From the cell containing the given text, extract its center point as [x, y] coordinate. 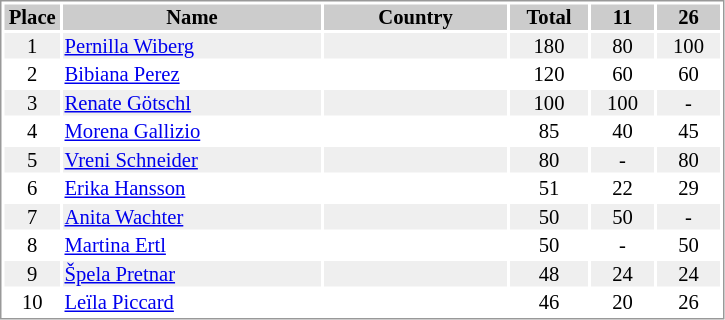
10 [32, 303]
46 [549, 303]
2 [32, 75]
51 [549, 189]
Pernilla Wiberg [192, 46]
Erika Hansson [192, 189]
Bibiana Perez [192, 75]
4 [32, 131]
Place [32, 17]
Morena Gallizio [192, 131]
20 [622, 303]
5 [32, 160]
Martina Ertl [192, 245]
Leïla Piccard [192, 303]
Name [192, 17]
6 [32, 189]
Country [416, 17]
180 [549, 46]
Vreni Schneider [192, 160]
22 [622, 189]
8 [32, 245]
3 [32, 103]
Renate Götschl [192, 103]
48 [549, 274]
45 [688, 131]
40 [622, 131]
85 [549, 131]
11 [622, 17]
Anita Wachter [192, 217]
Špela Pretnar [192, 274]
Total [549, 17]
29 [688, 189]
1 [32, 46]
120 [549, 75]
7 [32, 217]
9 [32, 274]
